Provide the [x, y] coordinate of the cell's center where the given text is located.  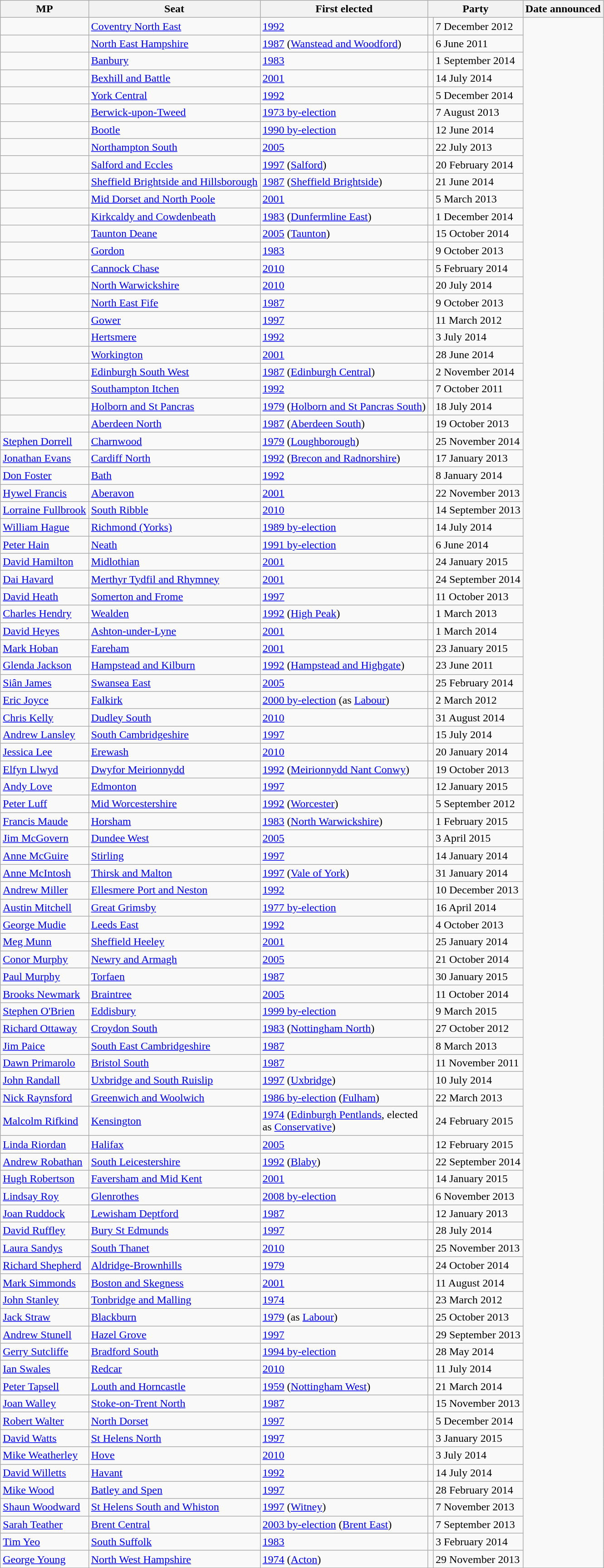
South East Cambridgeshire [174, 1045]
14 January 2014 [478, 856]
11 October 2014 [478, 994]
Kensington [174, 1121]
David Heyes [44, 631]
Erewash [174, 752]
Horsham [174, 821]
David Watts [44, 1438]
1983 (Nottingham North) [344, 1028]
South Suffolk [174, 1542]
7 September 2013 [478, 1524]
9 March 2015 [478, 1011]
Cannock Chase [174, 268]
25 October 2013 [478, 1317]
18 July 2014 [478, 406]
Lewisham Deptford [174, 1213]
Hove [174, 1455]
Sheffield Brightside and Hillsborough [174, 182]
11 November 2011 [478, 1063]
Faversham and Mid Kent [174, 1179]
1992 (Meirionnydd Nant Conwy) [344, 769]
12 January 2015 [478, 787]
Merthyr Tydfil and Rhymney [174, 579]
Midlothian [174, 562]
South Cambridgeshire [174, 735]
28 June 2014 [478, 355]
North Dorset [174, 1421]
Hugh Robertson [44, 1179]
7 October 2011 [478, 389]
Taunton Deane [174, 234]
Fareham [174, 648]
25 November 2013 [478, 1248]
Neath [174, 545]
Richmond (Yorks) [174, 528]
Sheffield Heeley [174, 942]
Stoke-on-Trent North [174, 1404]
23 March 2012 [478, 1300]
Banbury [174, 61]
1989 by-election [344, 528]
Hertsmere [174, 337]
York Central [174, 95]
3 April 2015 [478, 838]
Bexhill and Battle [174, 78]
12 January 2013 [478, 1213]
Havant [174, 1473]
Meg Munn [44, 942]
10 July 2014 [478, 1080]
Anne McIntosh [44, 873]
Aberavon [174, 493]
22 July 2013 [478, 147]
1997 (Salford) [344, 164]
20 January 2014 [478, 752]
29 November 2013 [478, 1559]
22 September 2014 [478, 1162]
Southampton Itchen [174, 389]
1997 (Uxbridge) [344, 1080]
Brent Central [174, 1524]
Dwyfor Meirionnydd [174, 769]
24 February 2015 [478, 1121]
1974 [344, 1300]
Mike Wood [44, 1490]
First elected [344, 9]
Aldridge-Brownhills [174, 1265]
7 August 2013 [478, 113]
Brooks Newmark [44, 994]
25 January 2014 [478, 942]
Stirling [174, 856]
Tonbridge and Malling [174, 1300]
Siân James [44, 683]
Peter Tapsell [44, 1386]
Eddisbury [174, 1011]
Salford and Eccles [174, 164]
22 March 2013 [478, 1098]
Wealden [174, 614]
28 February 2014 [478, 1490]
Seat [174, 9]
1987 (Sheffield Brightside) [344, 182]
Northampton South [174, 147]
Joan Ruddock [44, 1213]
3 January 2015 [478, 1438]
Dundee West [174, 838]
Halifax [174, 1144]
Glenrothes [174, 1196]
Chris Kelly [44, 717]
Braintree [174, 994]
Joan Walley [44, 1404]
11 March 2012 [478, 320]
Stephen Dorrell [44, 441]
15 October 2014 [478, 234]
11 July 2014 [478, 1369]
6 November 2013 [478, 1196]
1973 by-election [344, 113]
Swansea East [174, 683]
Thirsk and Malton [174, 873]
1 March 2014 [478, 631]
5 September 2012 [478, 804]
Ashton-under-Lyne [174, 631]
1974 (Edinburgh Pentlands, electedas Conservative) [344, 1121]
Jonathan Evans [44, 458]
Bristol South [174, 1063]
3 February 2014 [478, 1542]
27 October 2012 [478, 1028]
Hywel Francis [44, 493]
1990 by-election [344, 130]
Workington [174, 355]
Dudley South [174, 717]
John Stanley [44, 1300]
Blackburn [174, 1317]
1977 by-election [344, 907]
Coventry North East [174, 26]
Edmonton [174, 787]
Greenwich and Woolwich [174, 1098]
Berwick-upon-Tweed [174, 113]
5 February 2014 [478, 268]
Lorraine Fullbrook [44, 510]
Bury St Edmunds [174, 1231]
MP [44, 9]
23 June 2011 [478, 666]
1992 (Hampstead and Highgate) [344, 666]
Holborn and St Pancras [174, 406]
Nick Raynsford [44, 1098]
Somerton and Frome [174, 597]
Bath [174, 475]
Mike Weatherley [44, 1455]
1987 (Wanstead and Woodford) [344, 44]
Charnwood [174, 441]
6 June 2014 [478, 545]
Gower [174, 320]
Hazel Grove [174, 1334]
1983 (North Warwickshire) [344, 821]
Redcar [174, 1369]
24 October 2014 [478, 1265]
1992 (Worcester) [344, 804]
14 January 2015 [478, 1179]
2 November 2014 [478, 372]
15 November 2013 [478, 1404]
Don Foster [44, 475]
Kirkcaldy and Cowdenbeath [174, 217]
Dawn Primarolo [44, 1063]
2003 by-election (Brent East) [344, 1524]
William Hague [44, 528]
Shaun Woodward [44, 1507]
North West Hampshire [174, 1559]
1997 (Vale of York) [344, 873]
Elfyn Llwyd [44, 769]
Louth and Horncastle [174, 1386]
Anne McGuire [44, 856]
South Ribble [174, 510]
Gerry Sutcliffe [44, 1352]
28 July 2014 [478, 1231]
24 September 2014 [478, 579]
Date announced [563, 9]
1986 by-election (Fulham) [344, 1098]
Hampstead and Kilburn [174, 666]
John Randall [44, 1080]
Gordon [174, 251]
1959 (Nottingham West) [344, 1386]
Aberdeen North [174, 424]
1997 (Witney) [344, 1507]
1 February 2015 [478, 821]
Cardiff North [174, 458]
North East Hampshire [174, 44]
Charles Hendry [44, 614]
5 March 2013 [478, 199]
Andrew Robathan [44, 1162]
1987 (Aberdeen South) [344, 424]
South Leicestershire [174, 1162]
Jim McGovern [44, 838]
Francis Maude [44, 821]
Dai Havard [44, 579]
David Ruffley [44, 1231]
Edinburgh South West [174, 372]
Richard Shepherd [44, 1265]
30 January 2015 [478, 976]
Andrew Miller [44, 890]
Austin Mitchell [44, 907]
Peter Luff [44, 804]
George Mudie [44, 925]
Bootle [174, 130]
17 January 2013 [478, 458]
12 February 2015 [478, 1144]
Conor Murphy [44, 959]
29 September 2013 [478, 1334]
1979 (as Labour) [344, 1317]
11 October 2013 [478, 597]
1 September 2014 [478, 61]
Bradford South [174, 1352]
8 March 2013 [478, 1045]
North East Fife [174, 303]
George Young [44, 1559]
14 September 2013 [478, 510]
1987 (Edinburgh Central) [344, 372]
Boston and Skegness [174, 1282]
25 February 2014 [478, 683]
1 March 2013 [478, 614]
Mark Hoban [44, 648]
11 August 2014 [478, 1282]
1994 by-election [344, 1352]
2008 by-election [344, 1196]
Croydon South [174, 1028]
North Warwickshire [174, 286]
4 October 2013 [478, 925]
David Heath [44, 597]
1979 [344, 1265]
7 December 2012 [478, 26]
Paul Murphy [44, 976]
Tim Yeo [44, 1542]
Jim Paice [44, 1045]
Stephen O'Brien [44, 1011]
Uxbridge and South Ruislip [174, 1080]
6 June 2011 [478, 44]
28 May 2014 [478, 1352]
21 March 2014 [478, 1386]
1 December 2014 [478, 217]
1979 (Loughborough) [344, 441]
Glenda Jackson [44, 666]
15 July 2014 [478, 735]
Mark Simmonds [44, 1282]
23 January 2015 [478, 648]
1999 by-election [344, 1011]
10 December 2013 [478, 890]
David Willetts [44, 1473]
Andrew Stunell [44, 1334]
1992 (Brecon and Radnorshire) [344, 458]
12 June 2014 [478, 130]
1992 (High Peak) [344, 614]
Linda Riordan [44, 1144]
21 June 2014 [478, 182]
20 February 2014 [478, 164]
22 November 2013 [478, 493]
31 January 2014 [478, 873]
David Hamilton [44, 562]
8 January 2014 [478, 475]
1979 (Holborn and St Pancras South) [344, 406]
St Helens North [174, 1438]
24 January 2015 [478, 562]
Mid Dorset and North Poole [174, 199]
1992 (Blaby) [344, 1162]
31 August 2014 [478, 717]
Great Grimsby [174, 907]
2005 (Taunton) [344, 234]
1991 by-election [344, 545]
20 July 2014 [478, 286]
1983 (Dunfermline East) [344, 217]
25 November 2014 [478, 441]
7 November 2013 [478, 1507]
Newry and Armagh [174, 959]
Robert Walter [44, 1421]
Batley and Spen [174, 1490]
Jessica Lee [44, 752]
Malcolm Rifkind [44, 1121]
Torfaen [174, 976]
Andy Love [44, 787]
1974 (Acton) [344, 1559]
2000 by-election (as Labour) [344, 700]
Leeds East [174, 925]
South Thanet [174, 1248]
Ellesmere Port and Neston [174, 890]
St Helens South and Whiston [174, 1507]
Andrew Lansley [44, 735]
Peter Hain [44, 545]
Ian Swales [44, 1369]
Party [476, 9]
Falkirk [174, 700]
Mid Worcestershire [174, 804]
16 April 2014 [478, 907]
Lindsay Roy [44, 1196]
21 October 2014 [478, 959]
Richard Ottaway [44, 1028]
2 March 2012 [478, 700]
Sarah Teather [44, 1524]
Jack Straw [44, 1317]
Laura Sandys [44, 1248]
Eric Joyce [44, 700]
